Provide the [x, y] coordinate of the cell's center where the given text is located.  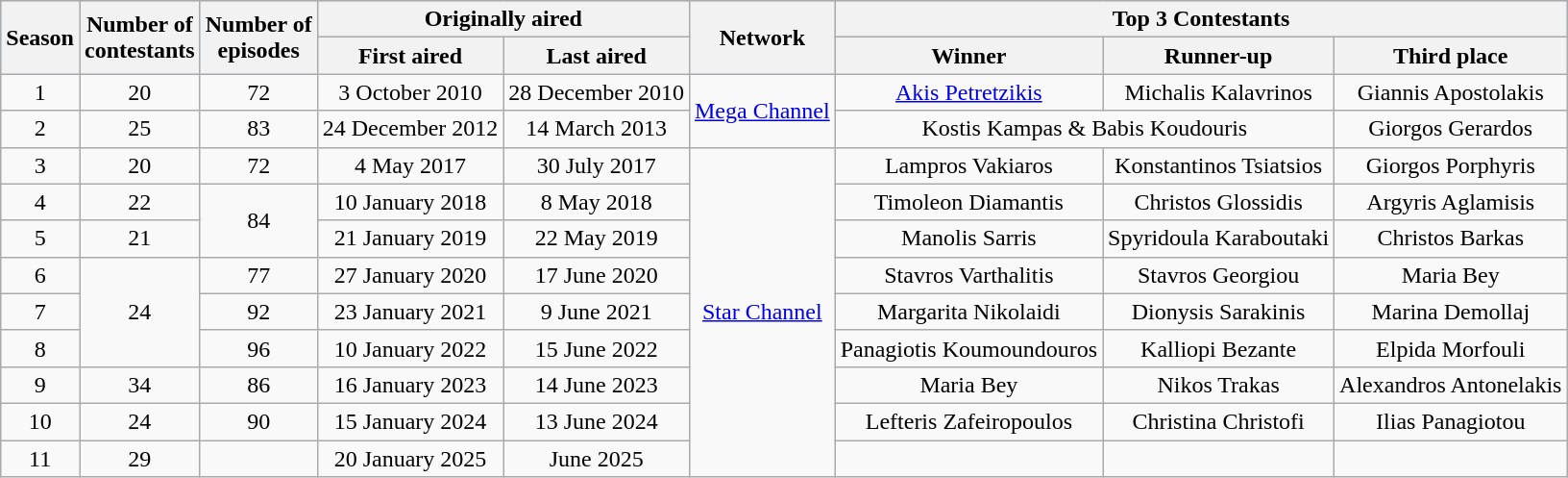
6 [40, 275]
Ilias Panagiotou [1451, 421]
7 [40, 312]
Christos Barkas [1451, 239]
Number ofcontestants [139, 38]
Number ofepisodes [258, 38]
Star Channel [762, 312]
Giorgos Porphyris [1451, 165]
27 January 2020 [410, 275]
15 June 2022 [597, 348]
34 [139, 385]
Originally aired [503, 19]
83 [258, 129]
22 [139, 202]
5 [40, 239]
3 [40, 165]
Akis Petretzikis [968, 92]
Marina Demollaj [1451, 312]
Dionysis Sarakinis [1218, 312]
92 [258, 312]
4 May 2017 [410, 165]
10 January 2022 [410, 348]
Season [40, 38]
Elpida Morfouli [1451, 348]
24 December 2012 [410, 129]
Last aired [597, 56]
Alexandros Antonelakis [1451, 385]
90 [258, 421]
Christos Glossidis [1218, 202]
10 January 2018 [410, 202]
17 June 2020 [597, 275]
June 2025 [597, 459]
Konstantinos Tsiatsios [1218, 165]
Christina Christofi [1218, 421]
8 May 2018 [597, 202]
Margarita Nikolaidi [968, 312]
30 July 2017 [597, 165]
28 December 2010 [597, 92]
Spyridoula Karaboutaki [1218, 239]
21 January 2019 [410, 239]
9 [40, 385]
15 January 2024 [410, 421]
16 January 2023 [410, 385]
86 [258, 385]
Kalliopi Bezante [1218, 348]
10 [40, 421]
14 June 2023 [597, 385]
8 [40, 348]
Giannis Apostolakis [1451, 92]
Kostis Kampas & Babis Koudouris [1084, 129]
Stavros Georgiou [1218, 275]
23 January 2021 [410, 312]
Runner-up [1218, 56]
Lampros Vakiaros [968, 165]
14 March 2013 [597, 129]
11 [40, 459]
Mega Channel [762, 111]
22 May 2019 [597, 239]
77 [258, 275]
Stavros Varthalitis [968, 275]
Panagiotis Koumoundouros [968, 348]
Timoleon Diamantis [968, 202]
13 June 2024 [597, 421]
Top 3 Contestants [1201, 19]
3 October 2010 [410, 92]
Nikos Trakas [1218, 385]
25 [139, 129]
Argyris Aglamisis [1451, 202]
Winner [968, 56]
First aired [410, 56]
9 June 2021 [597, 312]
1 [40, 92]
2 [40, 129]
Lefteris Zafeiropoulos [968, 421]
96 [258, 348]
21 [139, 239]
Michalis Kalavrinos [1218, 92]
Manolis Sarris [968, 239]
4 [40, 202]
Network [762, 38]
84 [258, 220]
20 January 2025 [410, 459]
Third place [1451, 56]
29 [139, 459]
Giorgos Gerardos [1451, 129]
